Return the [X, Y] coordinate for the center point of the cell that contains the specified text.  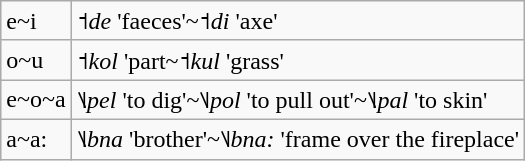
o~u [36, 60]
e~i [36, 21]
e~o~a [36, 100]
˦de 'faeces'~˦di 'axe' [298, 21]
˥˩pel 'to dig'~˥˩pol 'to pull out'~˥˩pal 'to skin' [298, 100]
a~a: [36, 139]
˥˩bna 'brother'~˥˩bna: 'frame over the fireplace' [298, 139]
˦kol 'part~˦kul 'grass' [298, 60]
